Search for the cell housing the specified text and yield its [x, y] center coordinate. 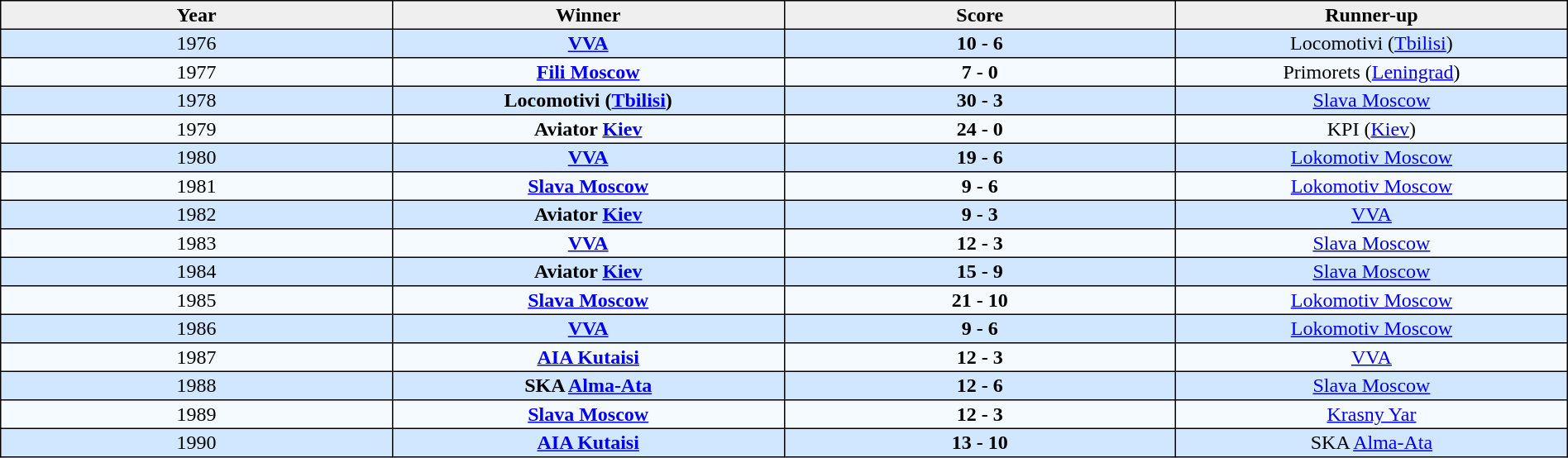
1987 [197, 357]
7 - 0 [980, 72]
1977 [197, 72]
Winner [588, 15]
10 - 6 [980, 43]
21 - 10 [980, 300]
Krasny Yar [1372, 414]
1989 [197, 414]
Primorets (Leningrad) [1372, 72]
19 - 6 [980, 157]
1980 [197, 157]
1982 [197, 214]
1981 [197, 186]
15 - 9 [980, 271]
Fili Moscow [588, 72]
Year [197, 15]
1978 [197, 100]
9 - 3 [980, 214]
Score [980, 15]
1988 [197, 385]
1990 [197, 442]
30 - 3 [980, 100]
1986 [197, 328]
13 - 10 [980, 442]
1985 [197, 300]
1976 [197, 43]
Runner-up [1372, 15]
1984 [197, 271]
1983 [197, 243]
24 - 0 [980, 129]
KPI (Kiev) [1372, 129]
1979 [197, 129]
12 - 6 [980, 385]
